Extract the (x, y) coordinate from the center of the cell holding the provided text.  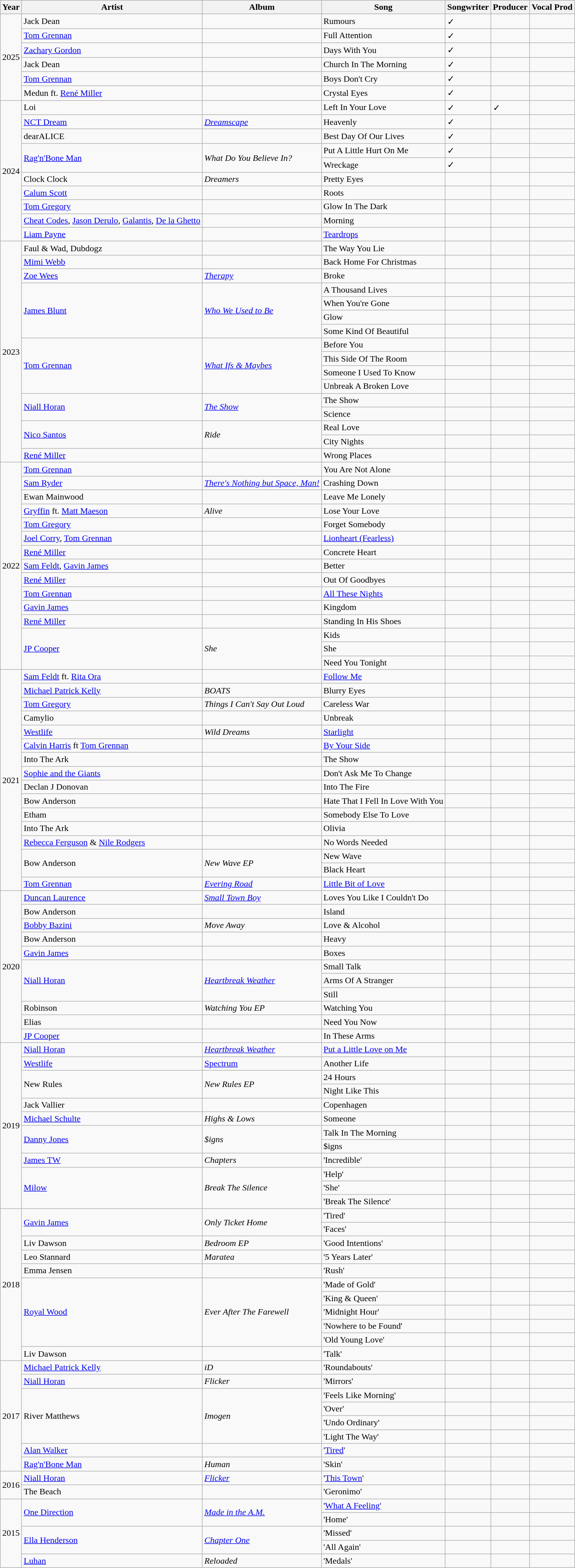
Unbreak (383, 718)
Before You (383, 345)
Ewan Mainwood (112, 497)
Island (383, 911)
Songwriter (468, 7)
'Missed' (383, 1533)
Put A Little Hurt On Me (383, 151)
'Break The Silence' (383, 1202)
'Faces' (383, 1229)
Boxes (383, 953)
Declan J Donovan (112, 787)
The Way You Lie (383, 248)
In These Arms (383, 1036)
Move Away (262, 925)
Pretty Eyes (383, 179)
Forget Somebody (383, 525)
City Nights (383, 441)
Back Home For Christmas (383, 262)
Night Like This (383, 1091)
By Your Side (383, 746)
Blurry Eyes (383, 690)
Faul & Wad, Dubdogz (112, 248)
Break The Silence (262, 1188)
James TW (112, 1160)
Nico Santos (112, 435)
Medun ft. René Miller (112, 93)
'Nowhere to be Found' (383, 1326)
Human (262, 1464)
Dreamers (262, 179)
Chapters (262, 1160)
Sam Feldt ft. Rita Ora (112, 676)
Vocal Prod (552, 7)
Ever After The Farewell (262, 1312)
Gryffin ft. Matt Maeson (112, 511)
Heavy (383, 939)
'Mirrors' (383, 1381)
Sam Ryder (112, 483)
Danny Jones (112, 1139)
'Geronimo' (383, 1492)
Days With You (383, 50)
Bobby Bazini (112, 925)
Somebody Else To Love (383, 815)
iD (262, 1367)
New Wave EP (262, 863)
Better (383, 566)
Left In Your Love (383, 107)
'What A Feeling' (383, 1506)
Calum Scott (112, 193)
Love & Alcohol (383, 925)
Rebecca Ferguson & Nile Rodgers (112, 842)
2019 (11, 1125)
Full Attention (383, 36)
Mimi Webb (112, 262)
Teardrops (383, 234)
Watching You (383, 1008)
Imogen (262, 1416)
'Over' (383, 1409)
2016 (11, 1485)
Copenhagen (383, 1105)
Leave Me Lonely (383, 497)
Follow Me (383, 676)
No Words Needed (383, 842)
Reloaded (262, 1561)
Artist (112, 7)
Michael Schulte (112, 1119)
Leo Stannard (112, 1257)
A Thousand Lives (383, 289)
Concrete Heart (383, 552)
2017 (11, 1416)
Arms Of A Stranger (383, 981)
Cheat Codes, Jason Derulo, Galantis, De la Ghetto (112, 220)
'Undo Ordinary' (383, 1423)
Ride (262, 435)
When You're Gone (383, 304)
'Old Young Love' (383, 1340)
'Made of Gold' (383, 1284)
Morning (383, 220)
Bedroom EP (262, 1243)
Little Bit of Love (383, 884)
Watching You EP (262, 1008)
Church In The Morning (383, 65)
Spectrum (262, 1063)
'Incredible' (383, 1160)
'Good Intentions' (383, 1243)
Don't Ask Me To Change (383, 773)
Heavenly (383, 122)
Royal Wood (112, 1312)
Out Of Goodbyes (383, 580)
2023 (11, 351)
Etham (112, 815)
Loves You Like I Couldn't Do (383, 897)
The Beach (112, 1492)
Lose Your Love (383, 511)
Alan Walker (112, 1450)
Milow (112, 1188)
Dreamscape (262, 122)
Zoe Wees (112, 276)
'Roundabouts' (383, 1367)
One Direction (112, 1512)
Jack Vallier (112, 1105)
Zachary Gordon (112, 50)
Need You Now (383, 1022)
2020 (11, 966)
New Rules (112, 1084)
Chapter One (262, 1540)
2022 (11, 566)
Liam Payne (112, 234)
2015 (11, 1533)
Kids (383, 635)
Glow (383, 317)
24 Hours (383, 1077)
What Do You Believe In? (262, 158)
Wreckage (383, 165)
Ella Henderson (112, 1540)
Highs & Lows (262, 1119)
There's Nothing but Space, Man! (262, 483)
Roots (383, 193)
This Side Of The Room (383, 359)
What Ifs & Maybes (262, 366)
Standing In His Shoes (383, 621)
Year (11, 7)
New Wave (383, 856)
Camylio (112, 718)
All These Nights (383, 594)
Crashing Down (383, 483)
2018 (11, 1284)
'Home' (383, 1519)
Wrong Places (383, 455)
Producer (510, 7)
'Rush' (383, 1271)
Made in the A.M. (262, 1512)
Clock Clock (112, 179)
Best Day Of Our Lives (383, 136)
'Midnight Hour' (383, 1312)
Lionheart (Fearless) (383, 538)
Who We Used to Be (262, 310)
Boys Don't Cry (383, 79)
River Matthews (112, 1416)
Rumours (383, 21)
Starlight (383, 732)
Things I Can't Say Out Loud (262, 704)
Sophie and the Giants (112, 773)
Song (383, 7)
'Help' (383, 1174)
'This Town' (383, 1478)
2025 (11, 57)
Broke (383, 276)
New Rules EP (262, 1084)
dearALICE (112, 136)
Calvin Harris ft Tom Grennan (112, 746)
Robinson (112, 1008)
Careless War (383, 704)
'King & Queen' (383, 1298)
Into The Fire (383, 787)
Hate That I Fell In Love With You (383, 801)
Wild Dreams (262, 732)
BOATS (262, 690)
'Medals' (383, 1561)
Loi (112, 107)
'Talk' (383, 1353)
Elias (112, 1022)
Real Love (383, 428)
Still (383, 994)
'Feels Like Morning' (383, 1395)
Sam Feldt, Gavin James (112, 566)
Science (383, 414)
NCT Dream (112, 122)
Alive (262, 511)
James Blunt (112, 310)
Small Talk (383, 967)
Put a Little Love on Me (383, 1050)
Emma Jensen (112, 1271)
Olivia (383, 828)
'She' (383, 1188)
Duncan Laurence (112, 897)
Luhan (112, 1561)
'Light The Way' (383, 1437)
2021 (11, 780)
Someone I Used To Know (383, 372)
Joel Corry, Tom Grennan (112, 538)
Maratea (262, 1257)
Glow In The Dark (383, 207)
'5 Years Later' (383, 1257)
Small Town Boy (262, 897)
Someone (383, 1119)
Need You Tonight (383, 663)
You Are Not Alone (383, 469)
Only Ticket Home (262, 1222)
Kingdom (383, 607)
'All Again' (383, 1547)
2024 (11, 171)
Some Kind Of Beautiful (383, 331)
Unbreak A Broken Love (383, 386)
Another Life (383, 1063)
Evering Road (262, 884)
Talk In The Morning (383, 1132)
Black Heart (383, 870)
Therapy (262, 276)
Crystal Eyes (383, 93)
Album (262, 7)
'Skin' (383, 1464)
